Extract the (X, Y) coordinate from the center of the cell holding the provided text.  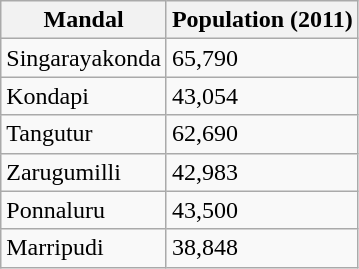
Population (2011) (262, 20)
65,790 (262, 58)
42,983 (262, 172)
Marripudi (84, 248)
Kondapi (84, 96)
Ponnaluru (84, 210)
Zarugumilli (84, 172)
62,690 (262, 134)
38,848 (262, 248)
Singarayakonda (84, 58)
Mandal (84, 20)
Tangutur (84, 134)
43,500 (262, 210)
43,054 (262, 96)
